Return [x, y] of the center of cell containing provided text 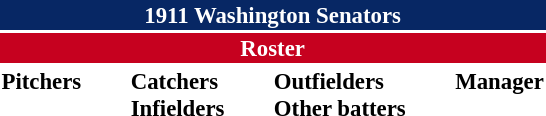
1911 Washington Senators [272, 15]
Roster [272, 48]
